Provide the [X, Y] coordinate of the cell's center where the given text is located.  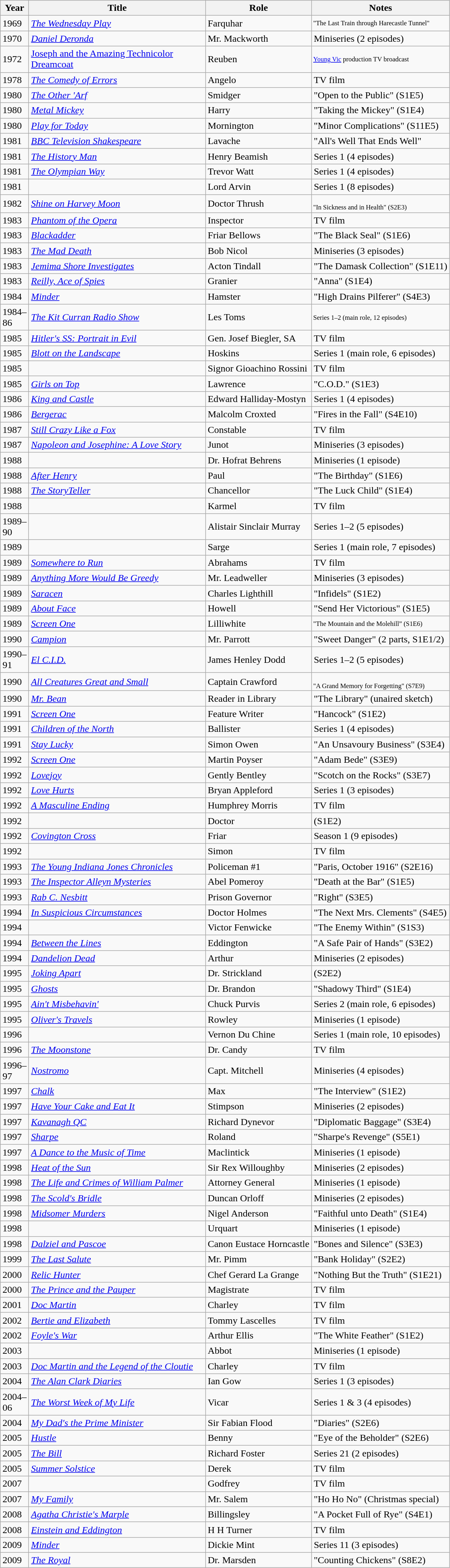
"Diplomatic Baggage" (S3E4) [381, 1122]
Derek [259, 1468]
Series 1–2 (main role, 12 episodes) [381, 317]
Season 1 (9 episodes) [381, 836]
Dr. Hofrat Behrens [259, 460]
Doctor Thrush [259, 203]
1989–90 [14, 526]
"Paris, October 1916" (S2E16) [381, 867]
Richard Foster [259, 1453]
Arthur Ellis [259, 1335]
Friar [259, 836]
Sir Rex Willoughby [259, 1168]
Blott on the Landscape [117, 353]
"Open to the Public" (S1E5) [381, 95]
Dr. Marsden [259, 1560]
Ballister [259, 729]
Gently Bentley [259, 775]
Magistrate [259, 1290]
Abrahams [259, 563]
Inspector [259, 220]
Stimpson [259, 1107]
The Scold's Bridle [117, 1198]
Lawrence [259, 384]
Doctor Holmes [259, 912]
Joseph and the Amazing Technicolor Dreamcoat [117, 59]
The Moonstone [117, 1050]
Bob Nicol [259, 251]
Series 2 (main role, 6 episodes) [381, 1004]
Daniel Deronda [117, 39]
Les Toms [259, 317]
Campion [117, 639]
Policeman #1 [259, 867]
Abbot [259, 1351]
The Other 'Arf [117, 95]
Henry Beamish [259, 156]
Tommy Lascelles [259, 1320]
Chalk [117, 1091]
Mr. Leadweller [259, 578]
The Wednesday Play [117, 23]
"Sweet Danger" (2 parts, S1E1/2) [381, 639]
Still Crazy Like a Fox [117, 430]
Ghosts [117, 989]
"Diaries" (S2E6) [381, 1423]
Kavanagh QC [117, 1122]
The Comedy of Errors [117, 80]
Granier [259, 281]
"Death at the Bar" (S1E5) [381, 882]
Mr. Pimm [259, 1259]
Lavache [259, 141]
Godfrey [259, 1484]
Farquhar [259, 23]
Richard Dynevor [259, 1122]
Sarge [259, 547]
The Olympian Way [117, 171]
The Bill [117, 1453]
Acton Tindall [259, 266]
"In Sickness and in Health" (S2E3) [381, 203]
"Scotch on the Rocks" (S3E7) [381, 775]
Foyle's War [117, 1335]
Angelo [259, 80]
Young Vic production TV broadcast [381, 59]
1978 [14, 80]
"High Drains Pilferer" (S4E3) [381, 297]
Series 1 (main role, 7 episodes) [381, 547]
Malcolm Croxted [259, 414]
"The Enemy Within" (S1S3) [381, 928]
"Hancock" (S1E2) [381, 714]
The StoryTeller [117, 491]
Role [259, 8]
Abel Pomeroy [259, 882]
2001 [14, 1305]
Urquart [259, 1229]
"Right" (S3E5) [381, 897]
Anything More Would Be Greedy [117, 578]
The Last Salute [117, 1259]
"A Safe Pair of Hands" (S3E2) [381, 943]
"Minor Complications" (S11E5) [381, 126]
Humphrey Morris [259, 805]
Notes [381, 8]
1984 [14, 297]
Sir Fabian Flood [259, 1423]
Heat of the Sun [117, 1168]
Dandelion Dead [117, 958]
Stay Lucky [117, 744]
Billingsley [259, 1514]
"The Last Train through Harecastle Tunnel" [381, 23]
Nostromo [117, 1070]
In Suspicious Circumstances [117, 912]
The Mad Death [117, 251]
Joking Apart [117, 973]
Max [259, 1091]
Harry [259, 110]
Karmel [259, 506]
The Alan Clark Diaries [117, 1381]
1996–97 [14, 1070]
"Taking the Mickey" (S1E4) [381, 110]
Vernon Du Chine [259, 1034]
Dickie Mint [259, 1545]
Canon Eustace Horncastle [259, 1244]
1970 [14, 39]
Charles Lighthill [259, 593]
Duncan Orloff [259, 1198]
Attorney General [259, 1183]
Year [14, 8]
"Faithful unto Death" (S1E4) [381, 1213]
Series 1 (main role, 6 episodes) [381, 353]
The Young Indiana Jones Chronicles [117, 867]
Love Hurts [117, 790]
1969 [14, 23]
The Kit Curran Radio Show [117, 317]
Series 21 (2 episodes) [381, 1453]
"The Black Seal" (S1E6) [381, 236]
1982 [14, 203]
Martin Poyser [259, 760]
My Dad's the Prime Minister [117, 1423]
Mr. Mackworth [259, 39]
Dr. Candy [259, 1050]
Simon Owen [259, 744]
Series 1 (8 episodes) [381, 187]
My Family [117, 1499]
Roland [259, 1137]
Play for Today [117, 126]
"The Next Mrs. Clements" (S4E5) [381, 912]
BBC Television Shakespeare [117, 141]
Mr. Bean [117, 699]
Reader in Library [259, 699]
Bergerac [117, 414]
"Bank Holiday" (S2E2) [381, 1259]
1990–91 [14, 660]
"A Grand Memory for Forgetting" (S7E9) [381, 682]
Miniseries (4 episodes) [381, 1070]
Mr. Salem [259, 1499]
"The Birthday" (S1E6) [381, 475]
All Creatures Great and Small [117, 682]
Bertie and Elizabeth [117, 1320]
Eddington [259, 943]
2004–06 [14, 1402]
King and Castle [117, 399]
Have Your Cake and Eat It [117, 1107]
Blackadder [117, 236]
The Inspector Alleyn Mysteries [117, 882]
The Prince and the Pauper [117, 1290]
Signor Gioachino Rossini [259, 368]
Summer Solstice [117, 1468]
Trevor Watt [259, 171]
Alistair Sinclair Murray [259, 526]
"C.O.D." (S1E3) [381, 384]
The Worst Week of My Life [117, 1402]
Paul [259, 475]
The History Man [117, 156]
Nigel Anderson [259, 1213]
"A Pocket Full of Rye" (S4E1) [381, 1514]
Hamster [259, 297]
Prison Governor [259, 897]
Relic Hunter [117, 1274]
Lilliwhite [259, 624]
"Shadowy Third" (S1E4) [381, 989]
Series 1 & 3 (4 episodes) [381, 1402]
Reuben [259, 59]
Phantom of the Opera [117, 220]
Feature Writer [259, 714]
Smidger [259, 95]
Reilly, Ace of Spies [117, 281]
Hitler's SS: Portrait in Evil [117, 338]
Doc Martin [117, 1305]
"The Library" (unaired sketch) [381, 699]
A Masculine Ending [117, 805]
James Henley Dodd [259, 660]
Hustle [117, 1438]
"An Unsavoury Business" (S3E4) [381, 744]
H H Turner [259, 1529]
Doc Martin and the Legend of the Cloutie [117, 1366]
Constable [259, 430]
Ain't Misbehavin' [117, 1004]
Somewhere to Run [117, 563]
Between the Lines [117, 943]
The Royal [117, 1560]
Benny [259, 1438]
Metal Mickey [117, 110]
Doctor [259, 821]
"Eye of the Beholder" (S2E6) [381, 1438]
Junot [259, 445]
Lord Arvin [259, 187]
1984–86 [14, 317]
"Adam Bede" (S3E9) [381, 760]
About Face [117, 608]
"Sharpe's Revenge" (S5E1) [381, 1137]
"Send Her Victorious" (S1E5) [381, 608]
Howell [259, 608]
Victor Fenwicke [259, 928]
Gen. Josef Biegler, SA [259, 338]
Dr. Strickland [259, 973]
Children of the North [117, 729]
"Counting Chickens" (S8E2) [381, 1560]
Rowley [259, 1019]
1999 [14, 1259]
"Fires in the Fall" (S4E10) [381, 414]
"Bones and Silence" (S3E3) [381, 1244]
Lovejoy [117, 775]
Dalziel and Pascoe [117, 1244]
Midsomer Murders [117, 1213]
Bryan Appleford [259, 790]
Friar Bellows [259, 236]
"All's Well That Ends Well" [381, 141]
Title [117, 8]
"Anna" (S1E4) [381, 281]
Chuck Purvis [259, 1004]
The Life and Crimes of William Palmer [117, 1183]
Shine on Harvey Moon [117, 203]
Covington Cross [117, 836]
Chancellor [259, 491]
Napoleon and Josephine: A Love Story [117, 445]
"The Damask Collection" (S1E11) [381, 266]
El C.I.D. [117, 660]
Mornington [259, 126]
Ian Gow [259, 1381]
After Henry [117, 475]
"Infidels" (S1E2) [381, 593]
Saracen [117, 593]
(S2E2) [381, 973]
Rab C. Nesbitt [117, 897]
Sharpe [117, 1137]
Chef Gerard La Grange [259, 1274]
Captain Crawford [259, 682]
Simon [259, 851]
"Ho Ho No" (Christmas special) [381, 1499]
Arthur [259, 958]
Oliver's Travels [117, 1019]
(S1E2) [381, 821]
"The White Feather" (S1E2) [381, 1335]
1972 [14, 59]
Series 11 (3 episodes) [381, 1545]
Series 1 (main role, 10 episodes) [381, 1034]
Hoskins [259, 353]
Edward Halliday-Mostyn [259, 399]
Girls on Top [117, 384]
Maclintick [259, 1152]
"The Luck Child" (S1E4) [381, 491]
Capt. Mitchell [259, 1070]
Vicar [259, 1402]
Mr. Parrott [259, 639]
Dr. Brandon [259, 989]
"Nothing But the Truth" (S1E21) [381, 1274]
A Dance to the Music of Time [117, 1152]
"The Interview" (S1E2) [381, 1091]
"The Mountain and the Molehill” (S1E6) [381, 624]
Jemima Shore Investigates [117, 266]
Agatha Christie's Marple [117, 1514]
Einstein and Eddington [117, 1529]
